Capture the cell that displays the provided text and extract its [X, Y] central coordinate. 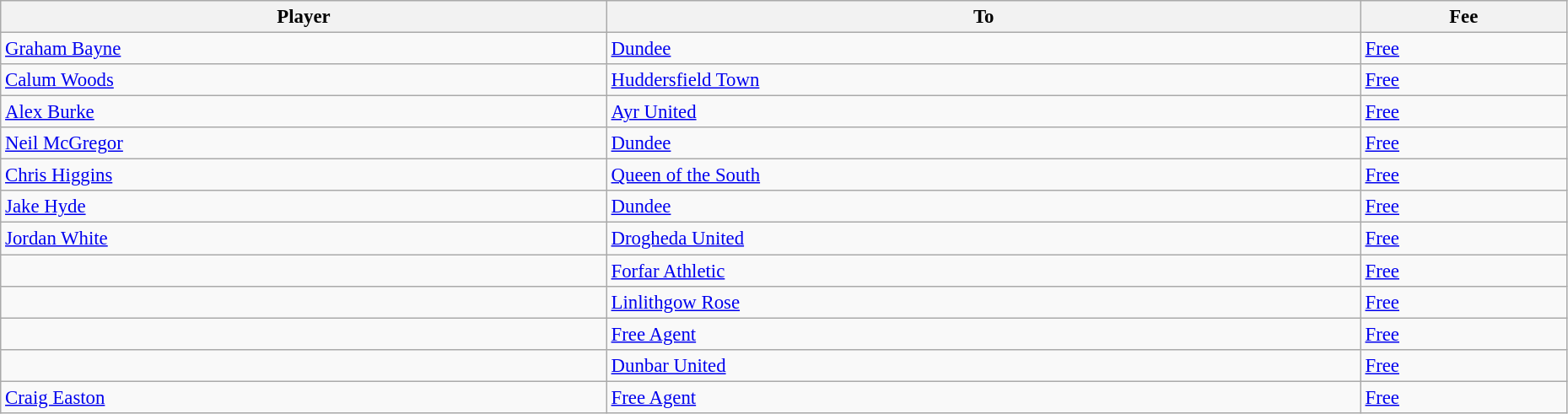
Player [304, 17]
To [983, 17]
Linlithgow Rose [983, 302]
Forfar Athletic [983, 271]
Chris Higgins [304, 175]
Ayr United [983, 112]
Alex Burke [304, 112]
Dunbar United [983, 365]
Huddersfield Town [983, 80]
Craig Easton [304, 397]
Neil McGregor [304, 143]
Jake Hyde [304, 207]
Drogheda United [983, 239]
Queen of the South [983, 175]
Fee [1463, 17]
Calum Woods [304, 80]
Jordan White [304, 239]
Graham Bayne [304, 49]
